Pinpoint the cell where the given text exists, returning its (x, y) midpoint coordinate. 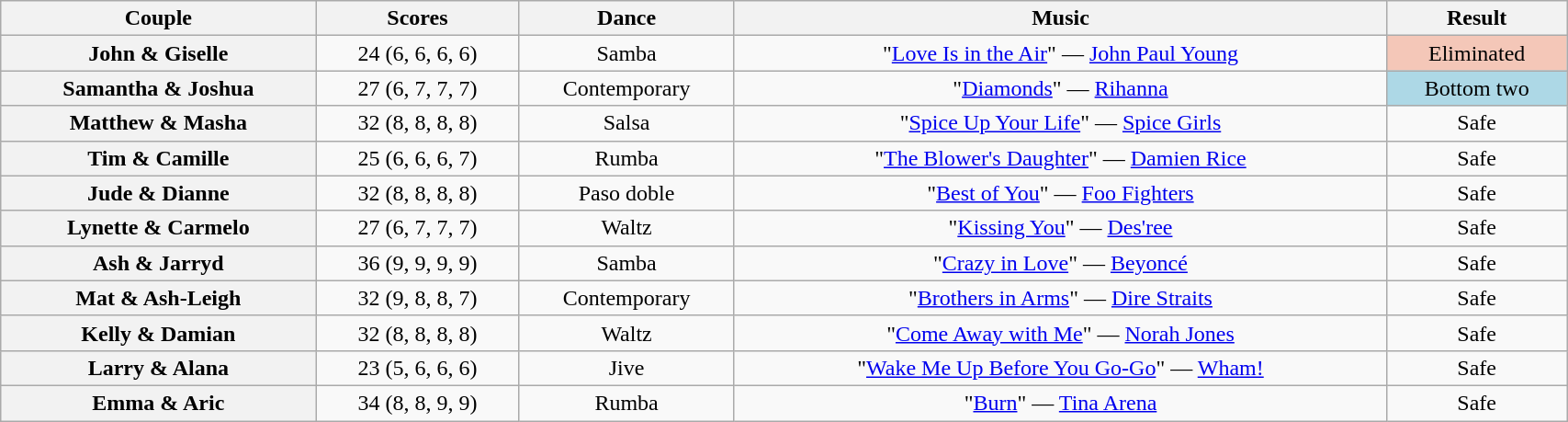
"Wake Me Up Before You Go-Go" — Wham! (1060, 368)
"Kissing You" — Des'ree (1060, 228)
Paso doble (626, 193)
"Diamonds" — Rihanna (1060, 88)
34 (8, 8, 9, 9) (417, 403)
Tim & Camille (158, 158)
Music (1060, 18)
John & Giselle (158, 53)
Jude & Dianne (158, 193)
24 (6, 6, 6, 6) (417, 53)
Matthew & Masha (158, 123)
Couple (158, 18)
"Crazy in Love" — Beyoncé (1060, 263)
Scores (417, 18)
"The Blower's Daughter" — Damien Rice (1060, 158)
23 (5, 6, 6, 6) (417, 368)
"Best of You" — Foo Fighters (1060, 193)
Jive (626, 368)
32 (9, 8, 8, 7) (417, 298)
Result (1477, 18)
Kelly & Damian (158, 333)
Mat & Ash-Leigh (158, 298)
Lynette & Carmelo (158, 228)
"Spice Up Your Life" — Spice Girls (1060, 123)
"Burn" — Tina Arena (1060, 403)
Samantha & Joshua (158, 88)
"Love Is in the Air" — John Paul Young (1060, 53)
Bottom two (1477, 88)
25 (6, 6, 6, 7) (417, 158)
Salsa (626, 123)
Larry & Alana (158, 368)
Emma & Aric (158, 403)
Ash & Jarryd (158, 263)
Eliminated (1477, 53)
"Brothers in Arms" — Dire Straits (1060, 298)
36 (9, 9, 9, 9) (417, 263)
Dance (626, 18)
"Come Away with Me" — Norah Jones (1060, 333)
